Pinpoint the cell where the given text exists, returning its (X, Y) midpoint coordinate. 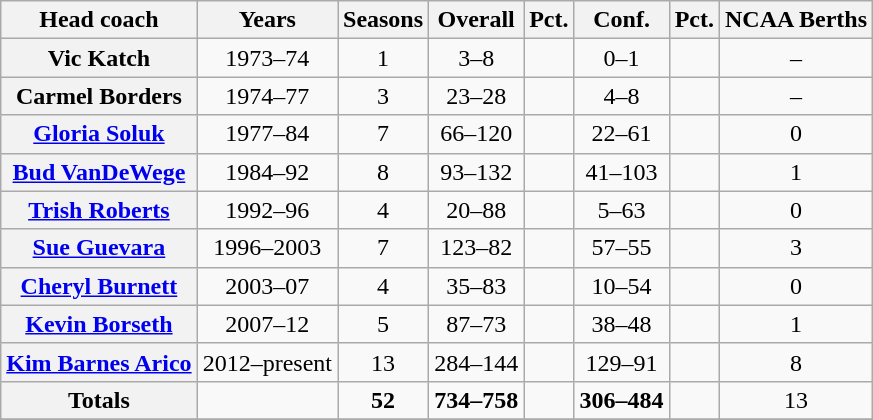
1984–92 (267, 172)
1992–96 (267, 210)
2003–07 (267, 286)
1974–77 (267, 96)
38–48 (622, 324)
3–8 (476, 58)
Vic Katch (99, 58)
Conf. (622, 20)
5 (384, 324)
87–73 (476, 324)
Overall (476, 20)
0–1 (622, 58)
306–484 (622, 400)
93–132 (476, 172)
284–144 (476, 362)
1977–84 (267, 134)
123–82 (476, 248)
Trish Roberts (99, 210)
Head coach (99, 20)
22–61 (622, 134)
NCAA Berths (796, 20)
1973–74 (267, 58)
52 (384, 400)
Kevin Borseth (99, 324)
Years (267, 20)
Sue Guevara (99, 248)
Carmel Borders (99, 96)
23–28 (476, 96)
1996–2003 (267, 248)
129–91 (622, 362)
2012–present (267, 362)
4–8 (622, 96)
57–55 (622, 248)
Bud VanDeWege (99, 172)
Totals (99, 400)
Kim Barnes Arico (99, 362)
35–83 (476, 286)
734–758 (476, 400)
5–63 (622, 210)
Cheryl Burnett (99, 286)
66–120 (476, 134)
20–88 (476, 210)
10–54 (622, 286)
41–103 (622, 172)
Gloria Soluk (99, 134)
Seasons (384, 20)
2007–12 (267, 324)
